Capture the cell that displays the provided text and extract its [x, y] central coordinate. 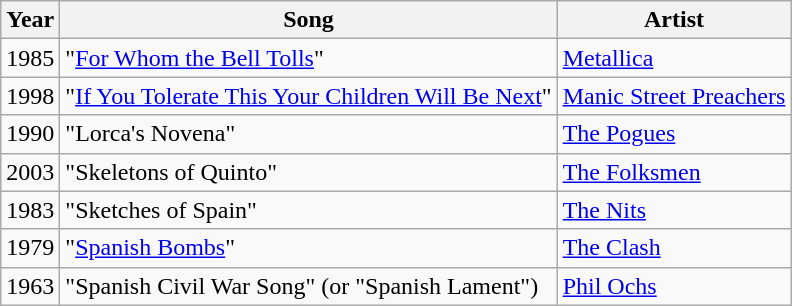
1979 [30, 248]
Artist [674, 20]
1985 [30, 58]
1998 [30, 96]
"Sketches of Spain" [308, 210]
"Spanish Bombs" [308, 248]
The Folksmen [674, 172]
"Lorca's Novena" [308, 134]
"Skeletons of Quinto" [308, 172]
1963 [30, 286]
Song [308, 20]
2003 [30, 172]
The Nits [674, 210]
Year [30, 20]
"If You Tolerate This Your Children Will Be Next" [308, 96]
The Clash [674, 248]
Phil Ochs [674, 286]
Manic Street Preachers [674, 96]
The Pogues [674, 134]
"Spanish Civil War Song" (or "Spanish Lament") [308, 286]
1990 [30, 134]
1983 [30, 210]
Metallica [674, 58]
"For Whom the Bell Tolls" [308, 58]
